Extract the (X, Y) coordinate from the center of the cell holding the provided text.  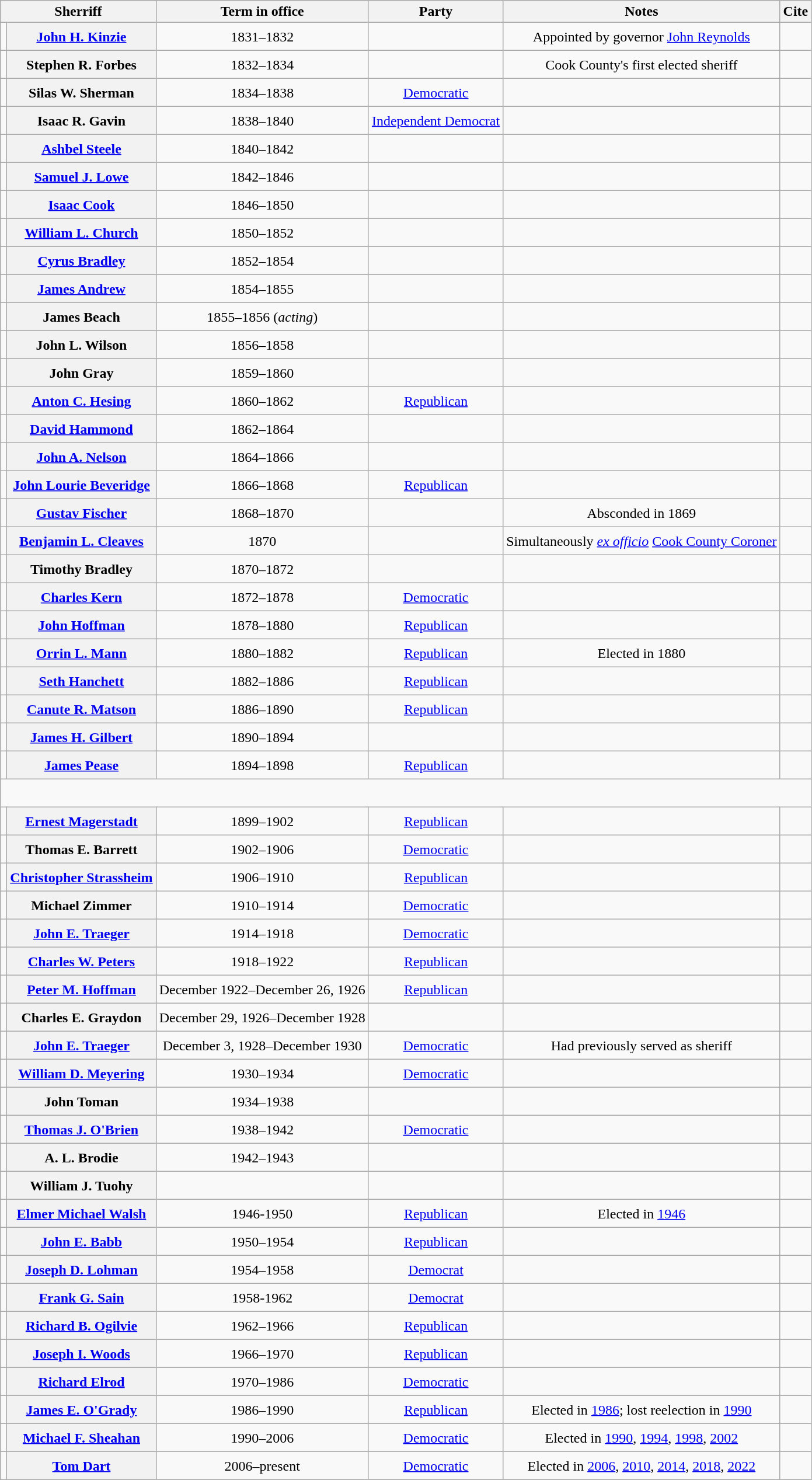
1954–1958 (262, 1270)
William D. Meyering (82, 1074)
Elected in 1986; lost reelection in 1990 (642, 1410)
A. L. Brodie (82, 1158)
1831–1832 (262, 37)
1958-1962 (262, 1298)
Frank G. Sain (82, 1298)
1878–1880 (262, 625)
1946-1950 (262, 1214)
Orrin L. Mann (82, 653)
Party (435, 12)
Christopher Strassheim (82, 877)
1872–1878 (262, 597)
1870 (262, 541)
Elected in 1990, 1994, 1998, 2002 (642, 1438)
1850–1852 (262, 233)
Michael Zimmer (82, 906)
Richard B. Ogilvie (82, 1326)
John L. Wilson (82, 345)
Thomas E. Barrett (82, 849)
Sherriff (78, 12)
Isaac Cook (82, 205)
Gustav Fischer (82, 513)
Cook County's first elected sheriff (642, 65)
William J. Tuohy (82, 1186)
Simultaneously ex officio Cook County Coroner (642, 541)
1938–1942 (262, 1130)
Michael F. Sheahan (82, 1438)
John Gray (82, 373)
1860–1862 (262, 401)
James E. O'Grady (82, 1410)
1942–1943 (262, 1158)
Cyrus Bradley (82, 261)
1882–1886 (262, 681)
James H. Gilbert (82, 737)
1854–1855 (262, 289)
Ernest Magerstadt (82, 821)
Silas W. Sherman (82, 93)
Stephen R. Forbes (82, 65)
1832–1834 (262, 65)
John E. Babb (82, 1242)
1866–1868 (262, 485)
1930–1934 (262, 1074)
Elected in 2006, 2010, 2014, 2018, 2022 (642, 1466)
Elected in 1946 (642, 1214)
Canute R. Matson (82, 709)
1842–1846 (262, 177)
David Hammond (82, 429)
Peter M. Hoffman (82, 990)
1902–1906 (262, 849)
December 3, 1928–December 1930 (262, 1046)
1838–1840 (262, 121)
William L. Church (82, 233)
Samuel J. Lowe (82, 177)
1852–1854 (262, 261)
1914–1918 (262, 934)
1855–1856 (acting) (262, 317)
Term in office (262, 12)
Ashbel Steele (82, 149)
December 1922–December 26, 1926 (262, 990)
1856–1858 (262, 345)
1950–1954 (262, 1242)
Richard Elrod (82, 1382)
Isaac R. Gavin (82, 121)
December 29, 1926–December 1928 (262, 1018)
1966–1970 (262, 1354)
1894–1898 (262, 765)
Seth Hanchett (82, 681)
James Pease (82, 765)
Appointed by governor John Reynolds (642, 37)
1934–1938 (262, 1102)
2006–present (262, 1466)
Charles W. Peters (82, 962)
John Toman (82, 1102)
Cite (796, 12)
Anton C. Hesing (82, 401)
Thomas J. O'Brien (82, 1130)
1862–1864 (262, 429)
1868–1870 (262, 513)
James Beach (82, 317)
Notes (642, 12)
1990–2006 (262, 1438)
Joseph D. Lohman (82, 1270)
Benjamin L. Cleaves (82, 541)
1962–1966 (262, 1326)
1918–1922 (262, 962)
Tom Dart (82, 1466)
1840–1842 (262, 149)
1986–1990 (262, 1410)
1890–1894 (262, 737)
1864–1866 (262, 457)
1899–1902 (262, 821)
John Lourie Beveridge (82, 485)
Elected in 1880 (642, 653)
Independent Democrat (435, 121)
1910–1914 (262, 906)
Timothy Bradley (82, 569)
1859–1860 (262, 373)
Absconded in 1869 (642, 513)
John H. Kinzie (82, 37)
1906–1910 (262, 877)
1880–1882 (262, 653)
Had previously served as sheriff (642, 1046)
Joseph I. Woods (82, 1354)
Elmer Michael Walsh (82, 1214)
1834–1838 (262, 93)
John A. Nelson (82, 457)
1870–1872 (262, 569)
1886–1890 (262, 709)
Charles Kern (82, 597)
1970–1986 (262, 1382)
John Hoffman (82, 625)
1846–1850 (262, 205)
Charles E. Graydon (82, 1018)
James Andrew (82, 289)
